Detect which cell encompasses the target text, then output its [X, Y] center coordinate. 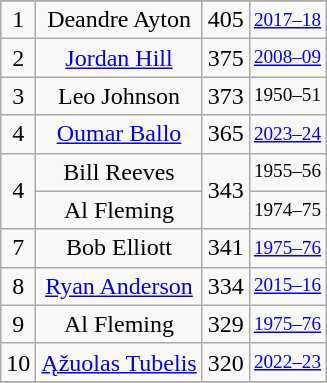
373 [226, 96]
2015–16 [287, 286]
2022–23 [287, 362]
2 [18, 58]
Oumar Ballo [119, 134]
365 [226, 134]
1955–56 [287, 172]
2008–09 [287, 58]
1950–51 [287, 96]
9 [18, 324]
2023–24 [287, 134]
Deandre Ayton [119, 20]
Leo Johnson [119, 96]
343 [226, 191]
3 [18, 96]
334 [226, 286]
Jordan Hill [119, 58]
Bob Elliott [119, 248]
2017–18 [287, 20]
Ąžuolas Tubelis [119, 362]
8 [18, 286]
1974–75 [287, 210]
375 [226, 58]
329 [226, 324]
341 [226, 248]
320 [226, 362]
10 [18, 362]
Ryan Anderson [119, 286]
7 [18, 248]
Bill Reeves [119, 172]
405 [226, 20]
1 [18, 20]
